Provide the (X, Y) coordinate of the cell's center where the given text is located.  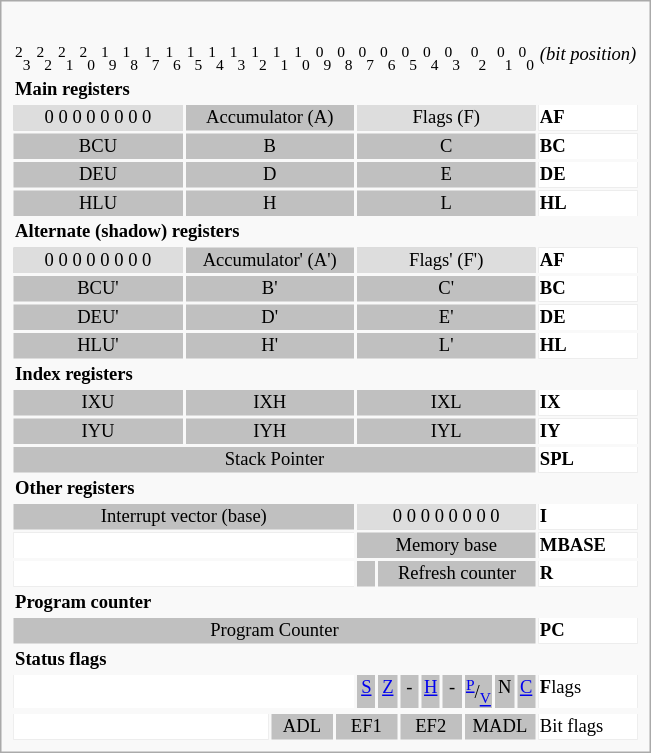
IX (588, 404)
17 (151, 58)
02 (478, 58)
Accumulator (A) (270, 119)
MADL (500, 727)
B (270, 147)
Accumulator' (A') (270, 261)
11 (280, 58)
10 (302, 58)
Alternate (shadow) registers (195, 233)
14 (216, 58)
07 (366, 58)
EF2 (430, 727)
Refresh counter (458, 575)
IXH (270, 404)
D' (270, 318)
Bit flags (588, 727)
Interrupt vector (base) (184, 518)
22 (44, 58)
DEU' (98, 318)
I (588, 518)
15 (194, 58)
Main registers (195, 90)
SPL (588, 461)
BCU (98, 147)
04 (431, 58)
23 (23, 58)
BCU' (98, 290)
03 (452, 58)
Program counter (195, 603)
S (366, 692)
MBASE (588, 546)
C' (446, 290)
21 (66, 58)
13 (237, 58)
L (446, 204)
R (588, 575)
HLU (98, 204)
05 (409, 58)
H' (270, 347)
19 (108, 58)
Flags (F) (446, 119)
09 (323, 58)
IXL (446, 404)
18 (130, 58)
Memory base (446, 546)
IYU (98, 432)
01 (504, 58)
DEU (98, 176)
ADL (302, 727)
E' (446, 318)
20 (87, 58)
N (504, 692)
IYL (446, 432)
B' (270, 290)
(bit position) (588, 58)
L' (446, 347)
Z (388, 692)
06 (388, 58)
IY (588, 432)
P/V (478, 692)
16 (173, 58)
EF1 (366, 727)
IXU (98, 404)
HLU' (98, 347)
IYH (270, 432)
Status flags (195, 660)
D (270, 176)
E (446, 176)
08 (345, 58)
00 (526, 58)
Flags' (F') (446, 261)
12 (259, 58)
Index registers (195, 375)
PC (588, 632)
Program Counter (275, 632)
Stack Pointer (275, 461)
Flags (588, 692)
Other registers (195, 489)
